Extract the [X, Y] coordinate from the center of the cell holding the provided text.  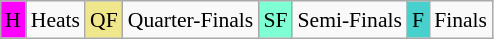
QF [104, 20]
H [13, 20]
Quarter-Finals [191, 20]
Heats [56, 20]
Semi-Finals [349, 20]
Finals [460, 20]
SF [275, 20]
F [418, 20]
